Locate the cell with the specified text and output its (X, Y) center coordinate. 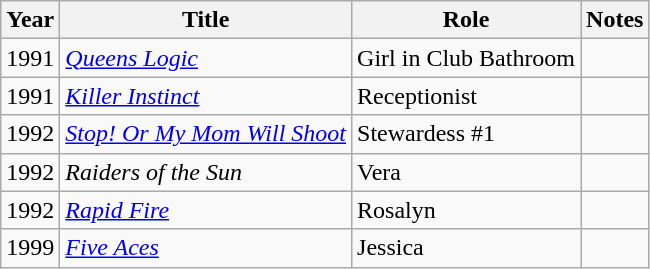
Receptionist (466, 96)
Rosalyn (466, 210)
Title (206, 20)
Five Aces (206, 248)
Stop! Or My Mom Will Shoot (206, 134)
Raiders of the Sun (206, 172)
Rapid Fire (206, 210)
1999 (30, 248)
Vera (466, 172)
Queens Logic (206, 58)
Year (30, 20)
Killer Instinct (206, 96)
Stewardess #1 (466, 134)
Notes (615, 20)
Jessica (466, 248)
Girl in Club Bathroom (466, 58)
Role (466, 20)
